Search for the cell housing the specified text and yield its (x, y) center coordinate. 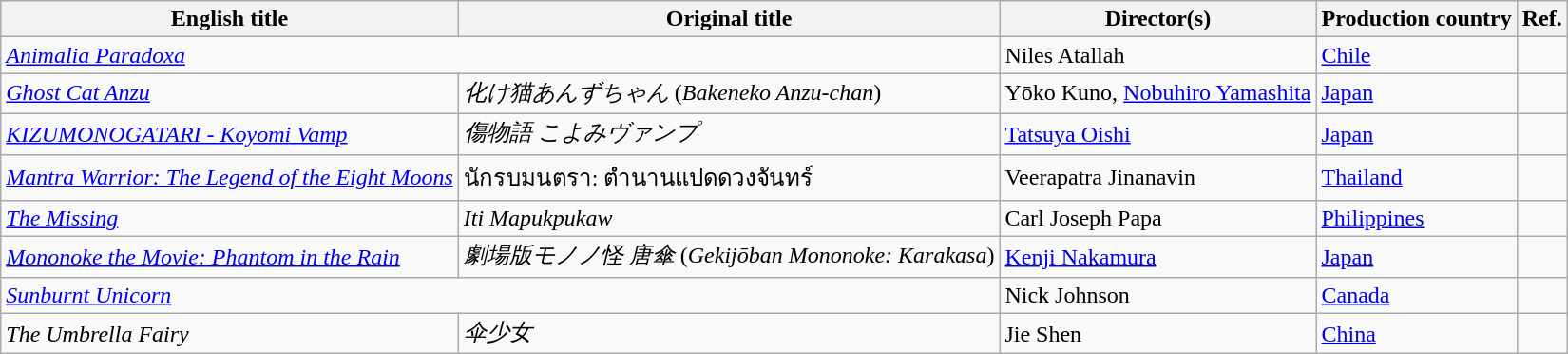
English title (230, 19)
傷物語 こよみヴァンプ (729, 133)
Original title (729, 19)
Iti Mapukpukaw (729, 219)
Ghost Cat Anzu (230, 93)
伞少女 (729, 333)
นักรบมนตรา: ตำนานแปดดวงจันทร์ (729, 177)
Carl Joseph Papa (1157, 219)
Canada (1416, 295)
Production country (1416, 19)
Animalia Paradoxa (500, 55)
KIZUMONOGATARI - Koyomi Vamp (230, 133)
Jie Shen (1157, 333)
Thailand (1416, 177)
Kenji Nakamura (1157, 257)
Nick Johnson (1157, 295)
Yōko Kuno, Nobuhiro Yamashita (1157, 93)
The Missing (230, 219)
化け猫あんずちゃん (Bakeneko Anzu-chan) (729, 93)
Sunburnt Unicorn (500, 295)
Tatsuya Oishi (1157, 133)
China (1416, 333)
Niles Atallah (1157, 55)
Mantra Warrior: The Legend of the Eight Moons (230, 177)
The Umbrella Fairy (230, 333)
Chile (1416, 55)
Veerapatra Jinanavin (1157, 177)
Mononoke the Movie: Phantom in the Rain (230, 257)
Philippines (1416, 219)
Director(s) (1157, 19)
劇場版モノノ怪 唐傘 (Gekijōban Mononoke: Karakasa) (729, 257)
Ref. (1541, 19)
